Capture the cell that displays the provided text and extract its (X, Y) central coordinate. 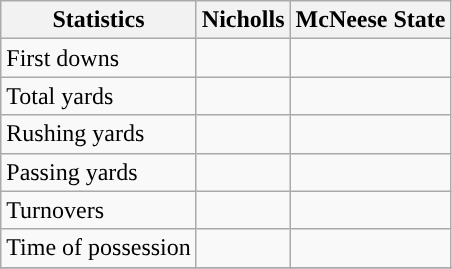
McNeese State (370, 20)
First downs (99, 58)
Turnovers (99, 210)
Nicholls (243, 20)
Time of possession (99, 248)
Passing yards (99, 172)
Statistics (99, 20)
Rushing yards (99, 134)
Total yards (99, 96)
